From the cell containing the given text, extract its center point as (X, Y) coordinate. 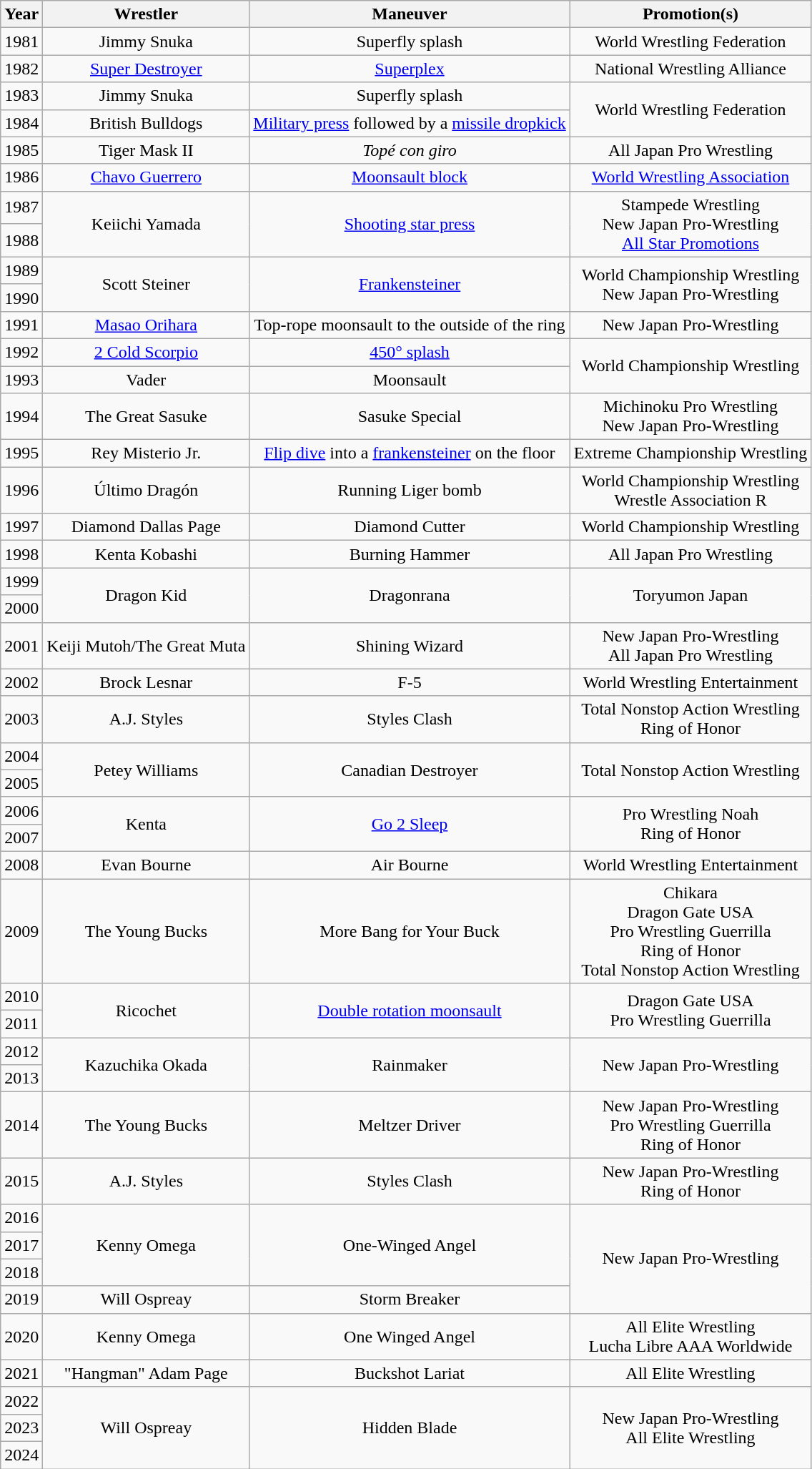
Meltzer Driver (410, 1125)
Storm Breaker (410, 1299)
All Elite Wrestling (690, 1373)
Evan Bourne (146, 865)
Dragon Kid (146, 595)
1981 (21, 41)
2017 (21, 1245)
Promotion(s) (690, 14)
New Japan Pro-WrestlingAll Japan Pro Wrestling (690, 645)
National Wrestling Alliance (690, 69)
2006 (21, 810)
2000 (21, 609)
2 Cold Scorpio (146, 352)
Double rotation moonsault (410, 1011)
1993 (21, 380)
The Great Sasuke (146, 416)
F-5 (410, 682)
2020 (21, 1336)
New Japan Pro-WrestlingAll Elite Wrestling (690, 1428)
Shining Wizard (410, 645)
1999 (21, 581)
Top-rope moonsault to the outside of the ring (410, 325)
Canadian Destroyer (410, 770)
Brock Lesnar (146, 682)
2023 (21, 1428)
Kenta (146, 824)
Masao Orihara (146, 325)
450° splash (410, 352)
Chavo Guerrero (146, 177)
ChikaraDragon Gate USAPro Wrestling GuerrillaRing of HonorTotal Nonstop Action Wrestling (690, 930)
2001 (21, 645)
Buckshot Lariat (410, 1373)
1995 (21, 453)
Rainmaker (410, 1065)
2005 (21, 783)
2018 (21, 1272)
1991 (21, 325)
2002 (21, 682)
Total Nonstop Action Wrestling (690, 770)
"Hangman" Adam Page (146, 1373)
2008 (21, 865)
One-Winged Angel (410, 1245)
1985 (21, 150)
1994 (21, 416)
2013 (21, 1079)
Diamond Dallas Page (146, 527)
Air Bourne (410, 865)
Wrestler (146, 14)
Flip dive into a frankensteiner on the floor (410, 453)
2022 (21, 1400)
More Bang for Your Buck (410, 930)
New Japan Pro-WrestlingPro Wrestling GuerrillaRing of Honor (690, 1125)
1988 (21, 240)
1998 (21, 554)
Diamond Cutter (410, 527)
Tiger Mask II (146, 150)
Hidden Blade (410, 1428)
Shooting star press (410, 224)
Running Liger bomb (410, 491)
World Wrestling Association (690, 177)
World Championship WrestlingNew Japan Pro-Wrestling (690, 284)
Dragonrana (410, 595)
One Winged Angel (410, 1336)
Dragon Gate USAPro Wrestling Guerrilla (690, 1011)
2019 (21, 1299)
2015 (21, 1181)
1996 (21, 491)
Sasuke Special (410, 416)
Keiji Mutoh/The Great Muta (146, 645)
Military press followed by a missile dropkick (410, 123)
2014 (21, 1125)
1983 (21, 96)
2016 (21, 1218)
Último Dragón (146, 491)
Super Destroyer (146, 69)
1997 (21, 527)
Michinoku Pro WrestlingNew Japan Pro-Wrestling (690, 416)
Kazuchika Okada (146, 1065)
Keiichi Yamada (146, 224)
Stampede WrestlingNew Japan Pro-WrestlingAll Star Promotions (690, 224)
Moonsault block (410, 177)
1990 (21, 298)
2004 (21, 756)
2007 (21, 837)
2011 (21, 1024)
2021 (21, 1373)
Frankensteiner (410, 284)
2003 (21, 719)
Toryumon Japan (690, 595)
All Elite WrestlingLucha Libre AAA Worldwide (690, 1336)
1984 (21, 123)
Rey Misterio Jr. (146, 453)
Burning Hammer (410, 554)
World Championship WrestlingWrestle Association R (690, 491)
1987 (21, 207)
Topé con giro (410, 150)
Vader (146, 380)
Extreme Championship Wrestling (690, 453)
Superplex (410, 69)
Maneuver (410, 14)
1992 (21, 352)
British Bulldogs (146, 123)
Petey Williams (146, 770)
Pro Wrestling NoahRing of Honor (690, 824)
Ricochet (146, 1011)
Scott Steiner (146, 284)
2010 (21, 997)
Year (21, 14)
2024 (21, 1455)
New Japan Pro-WrestlingRing of Honor (690, 1181)
1982 (21, 69)
Go 2 Sleep (410, 824)
Total Nonstop Action WrestlingRing of Honor (690, 719)
Moonsault (410, 380)
1986 (21, 177)
1989 (21, 270)
2012 (21, 1051)
2009 (21, 930)
Kenta Kobashi (146, 554)
